Output the [X, Y] coordinate of the center of the cell containing the given text.  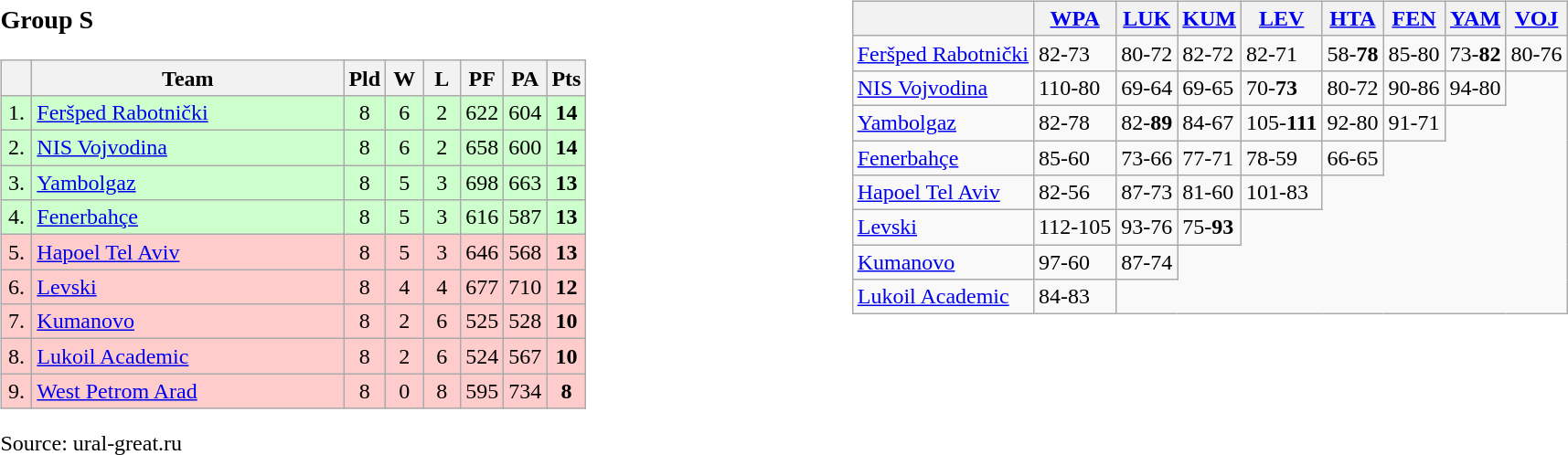
90-86 [1413, 88]
FEN [1413, 18]
82-78 [1075, 122]
85-60 [1075, 158]
101-83 [1282, 193]
W [404, 78]
3. [16, 183]
LEV [1282, 18]
87-74 [1147, 262]
1. [16, 112]
604 [525, 112]
81-60 [1210, 193]
73-66 [1147, 158]
LUK [1147, 18]
87-73 [1147, 193]
568 [525, 252]
77-71 [1210, 158]
9. [16, 391]
646 [483, 252]
734 [525, 391]
75-93 [1210, 227]
110-80 [1075, 88]
PA [525, 78]
698 [483, 183]
97-60 [1075, 262]
12 [567, 287]
YAM [1476, 18]
567 [525, 356]
KUM [1210, 18]
5. [16, 252]
84-83 [1075, 297]
616 [483, 217]
622 [483, 112]
528 [525, 322]
658 [483, 148]
8. [16, 356]
L [443, 78]
VOJ [1536, 18]
70-73 [1282, 88]
94-80 [1476, 88]
105-111 [1282, 122]
69-64 [1147, 88]
82-73 [1075, 53]
PF [483, 78]
82-72 [1210, 53]
663 [525, 183]
Pld [365, 78]
92-80 [1353, 122]
73-82 [1476, 53]
0 [404, 391]
Pts [567, 78]
2. [16, 148]
84-67 [1210, 122]
HTA [1353, 18]
91-71 [1413, 122]
93-76 [1147, 227]
595 [483, 391]
69-65 [1210, 88]
6. [16, 287]
82-71 [1282, 53]
82-89 [1147, 122]
4. [16, 217]
82-56 [1075, 193]
677 [483, 287]
WPA [1075, 18]
66-65 [1353, 158]
58-78 [1353, 53]
524 [483, 356]
600 [525, 148]
Team [188, 78]
78-59 [1282, 158]
525 [483, 322]
80-76 [1536, 53]
7. [16, 322]
West Petrom Arad [188, 391]
710 [525, 287]
112-105 [1075, 227]
85-80 [1413, 53]
587 [525, 217]
